Capture the cell that displays the provided text and extract its (x, y) central coordinate. 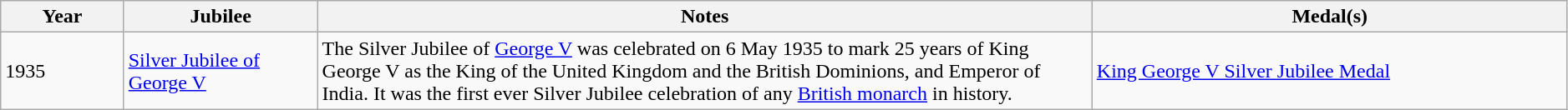
Notes (705, 17)
1935 (62, 71)
Jubilee (221, 17)
Medal(s) (1330, 17)
Silver Jubilee of George V (221, 71)
King George V Silver Jubilee Medal (1330, 71)
Year (62, 17)
